For the text-containing cell, return its midpoint in [x, y] coordinate format. 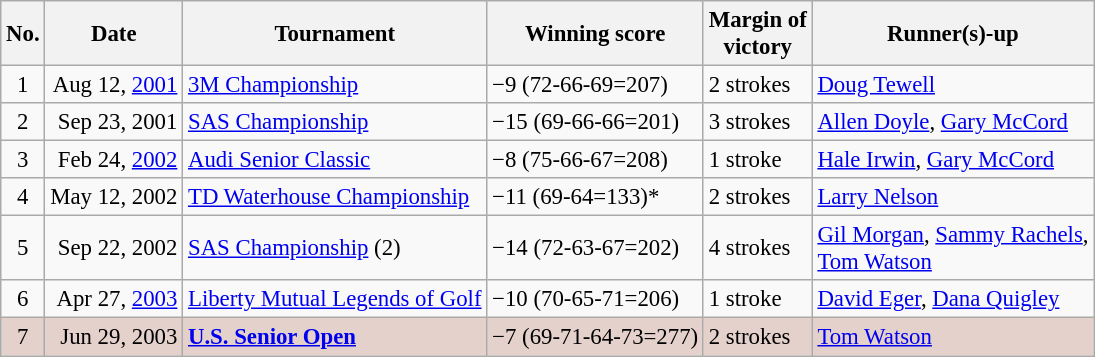
4 [23, 197]
3 strokes [758, 122]
Allen Doyle, Gary McCord [953, 122]
TD Waterhouse Championship [335, 197]
Margin ofvictory [758, 34]
3M Championship [335, 85]
Apr 27, 2003 [114, 299]
No. [23, 34]
Aug 12, 2001 [114, 85]
Hale Irwin, Gary McCord [953, 160]
Liberty Mutual Legends of Golf [335, 299]
Date [114, 34]
Sep 23, 2001 [114, 122]
−9 (72-66-69=207) [596, 85]
Tournament [335, 34]
Doug Tewell [953, 85]
−10 (70-65-71=206) [596, 299]
May 12, 2002 [114, 197]
Audi Senior Classic [335, 160]
−14 (72-63-67=202) [596, 248]
Gil Morgan, Sammy Rachels, Tom Watson [953, 248]
Feb 24, 2002 [114, 160]
Tom Watson [953, 337]
−7 (69-71-64-73=277) [596, 337]
Jun 29, 2003 [114, 337]
U.S. Senior Open [335, 337]
1 [23, 85]
3 [23, 160]
5 [23, 248]
Sep 22, 2002 [114, 248]
−15 (69-66-66=201) [596, 122]
−8 (75-66-67=208) [596, 160]
2 [23, 122]
6 [23, 299]
7 [23, 337]
SAS Championship [335, 122]
Winning score [596, 34]
SAS Championship (2) [335, 248]
David Eger, Dana Quigley [953, 299]
−11 (69-64=133)* [596, 197]
4 strokes [758, 248]
Larry Nelson [953, 197]
Runner(s)-up [953, 34]
